From the cell containing the given text, extract its center point as (x, y) coordinate. 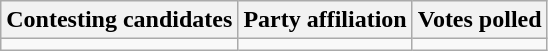
Contesting candidates (120, 20)
Votes polled (480, 20)
Party affiliation (325, 20)
